Determine the (X, Y) coordinate at the center of the cell enclosing the given text.  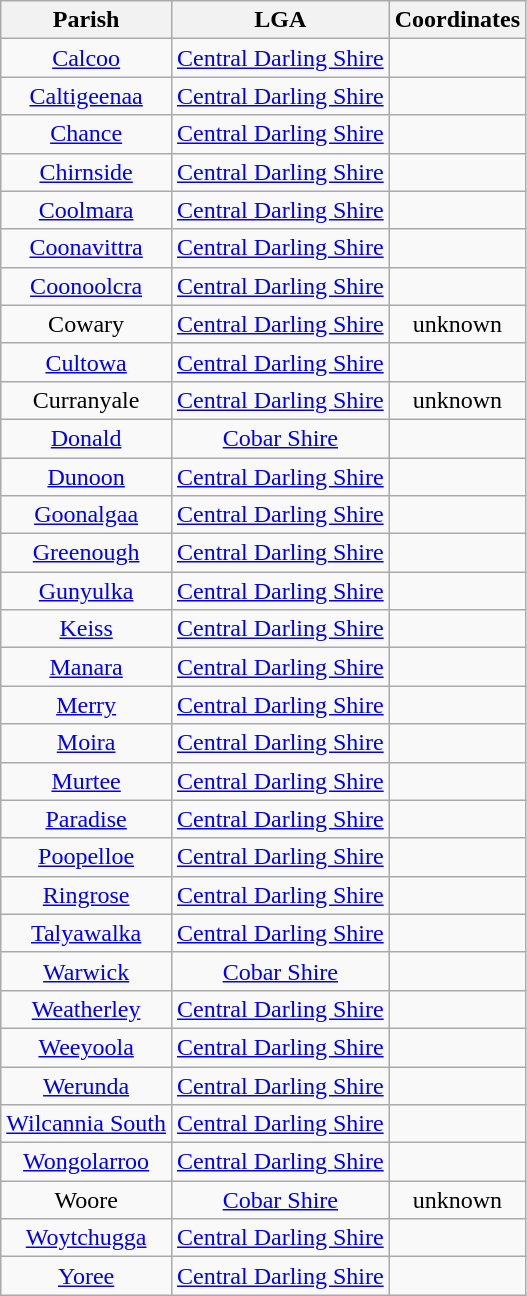
Donald (86, 438)
Moira (86, 743)
Curranyale (86, 400)
LGA (280, 20)
Weatherley (86, 1009)
Yoree (86, 1276)
Dunoon (86, 477)
Murtee (86, 781)
Coordinates (457, 20)
Ringrose (86, 895)
Goonalgaa (86, 515)
Coolmara (86, 210)
Talyawalka (86, 933)
Cultowa (86, 362)
Cowary (86, 324)
Parish (86, 20)
Warwick (86, 971)
Greenough (86, 553)
Calcoo (86, 58)
Manara (86, 667)
Merry (86, 705)
Werunda (86, 1085)
Coonavittra (86, 248)
Chirnside (86, 172)
Coonoolcra (86, 286)
Wongolarroo (86, 1162)
Chance (86, 134)
Woore (86, 1200)
Gunyulka (86, 591)
Weeyoola (86, 1047)
Poopelloe (86, 857)
Woytchugga (86, 1238)
Caltigeenaa (86, 96)
Wilcannia South (86, 1124)
Keiss (86, 629)
Paradise (86, 819)
